Detect which cell encompasses the target text, then output its [x, y] center coordinate. 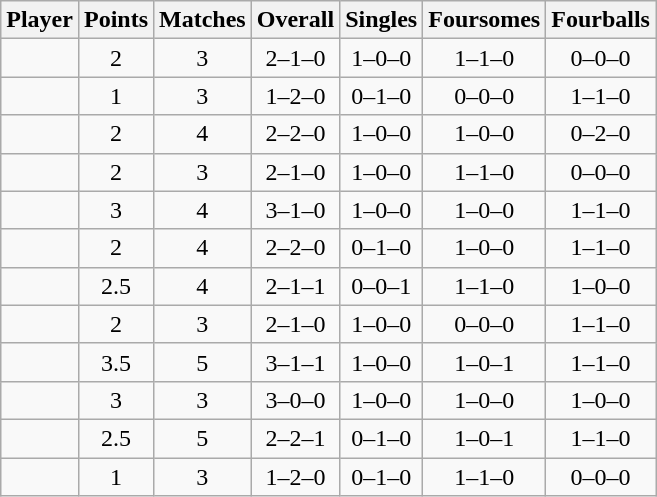
0–0–1 [382, 286]
Overall [295, 20]
2–2–1 [295, 438]
3–1–0 [295, 210]
Player [40, 20]
Foursomes [484, 20]
Matches [203, 20]
2–1–1 [295, 286]
3–0–0 [295, 400]
Singles [382, 20]
Points [116, 20]
3–1–1 [295, 362]
Fourballs [601, 20]
0–2–0 [601, 134]
3.5 [116, 362]
